Search for the cell housing the specified text and yield its (x, y) center coordinate. 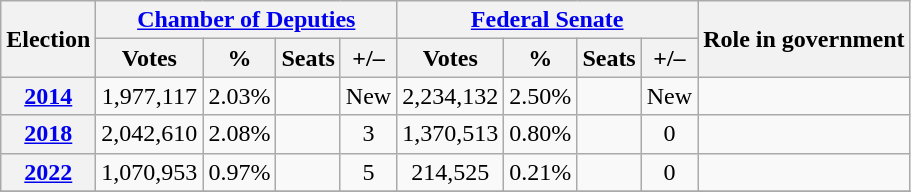
2022 (48, 172)
2.03% (240, 96)
2.50% (540, 96)
214,525 (450, 172)
5 (368, 172)
Election (48, 39)
2,042,610 (150, 134)
1,070,953 (150, 172)
1,370,513 (450, 134)
3 (368, 134)
Chamber of Deputies (246, 20)
0.21% (540, 172)
1,977,117 (150, 96)
Role in government (804, 39)
2.08% (240, 134)
2,234,132 (450, 96)
0.80% (540, 134)
2018 (48, 134)
0.97% (240, 172)
Federal Senate (548, 20)
2014 (48, 96)
